From the cell containing the given text, extract its center point as (x, y) coordinate. 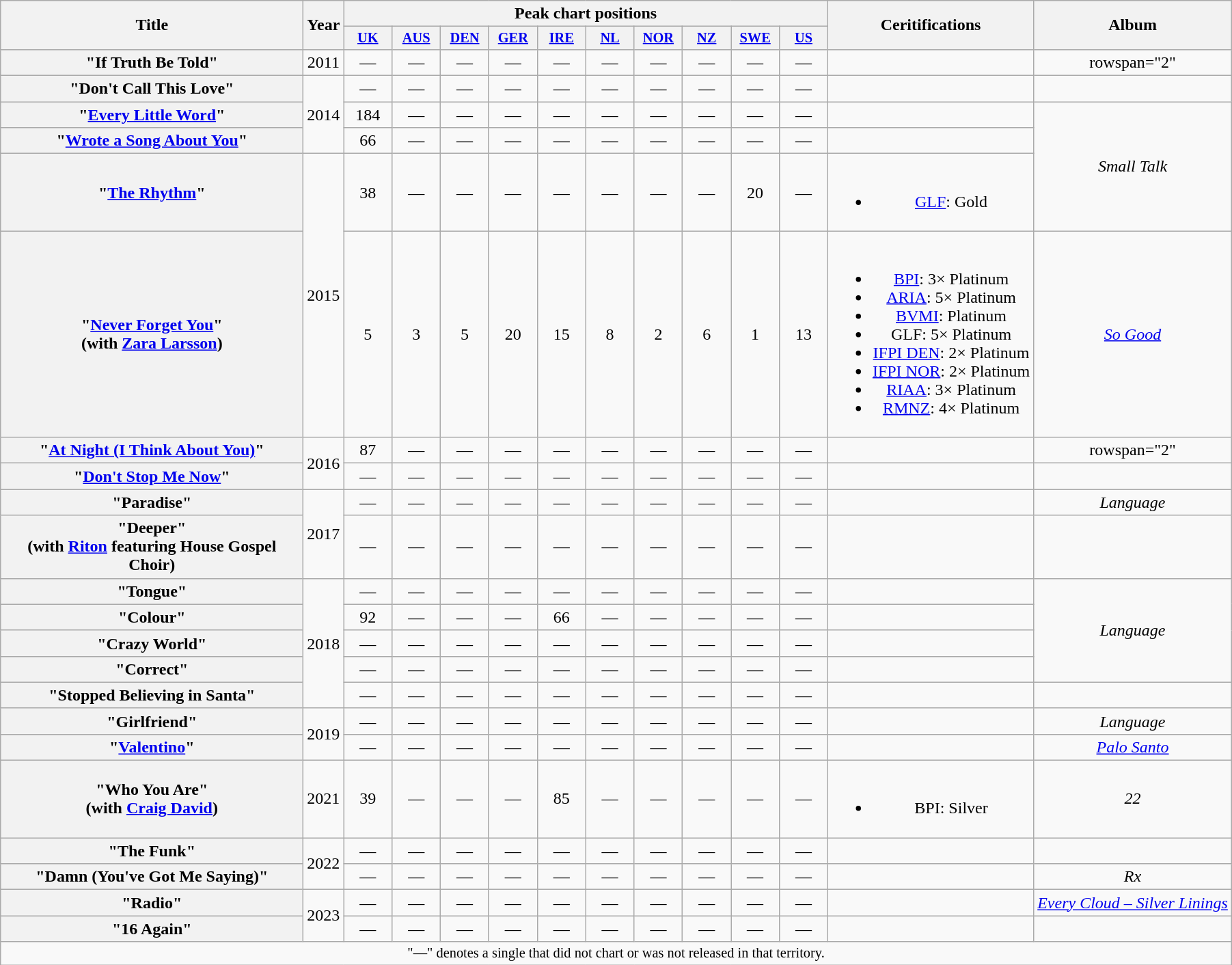
2011 (324, 62)
GER (512, 38)
AUS (417, 38)
Title (152, 25)
13 (804, 334)
So Good (1133, 334)
"If Truth Be Told" (152, 62)
"Who You Are"(with Craig David) (152, 800)
"Girlfriend" (152, 721)
"Every Little Word" (152, 115)
2 (659, 334)
184 (368, 115)
38 (368, 193)
DEN (465, 38)
"16 Again" (152, 929)
3 (417, 334)
NZ (707, 38)
2015 (324, 295)
8 (610, 334)
87 (368, 450)
39 (368, 800)
22 (1133, 800)
GLF: Gold (931, 193)
"Colour" (152, 617)
"—" denotes a single that did not chart or was not released in that territory. (616, 953)
Year (324, 25)
6 (707, 334)
2014 (324, 115)
2022 (324, 864)
Rx (1133, 877)
UK (368, 38)
2017 (324, 534)
2018 (324, 643)
2023 (324, 916)
"Stopped Believing in Santa" (152, 695)
"Never Forget You"(with Zara Larsson) (152, 334)
IRE (562, 38)
NL (610, 38)
"Radio" (152, 903)
NOR (659, 38)
US (804, 38)
"Paradise" (152, 502)
"The Funk" (152, 851)
2016 (324, 463)
"Deeper"(with Riton featuring House Gospel Choir) (152, 547)
"At Night (I Think About You)" (152, 450)
"Tongue" (152, 591)
SWE (756, 38)
15 (562, 334)
Peak chart positions (586, 14)
"Don't Stop Me Now" (152, 476)
"Valentino" (152, 747)
BPI: 3× PlatinumARIA: 5× PlatinumBVMI: PlatinumGLF: 5× PlatinumIFPI DEN: 2× PlatinumIFPI NOR: 2× PlatinumRIAA: 3× PlatinumRMNZ: 4× Platinum (931, 334)
"Crazy World" (152, 643)
Every Cloud – Silver Linings (1133, 903)
BPI: Silver (931, 800)
85 (562, 800)
2019 (324, 734)
Ceritifications (931, 25)
"The Rhythm" (152, 193)
"Wrote a Song About You" (152, 141)
Album (1133, 25)
2021 (324, 800)
"Damn (You've Got Me Saying)" (152, 877)
Palo Santo (1133, 747)
1 (756, 334)
"Correct" (152, 669)
"Don't Call This Love" (152, 89)
Small Talk (1133, 167)
92 (368, 617)
